Locate the cell with the specified text and output its [X, Y] center coordinate. 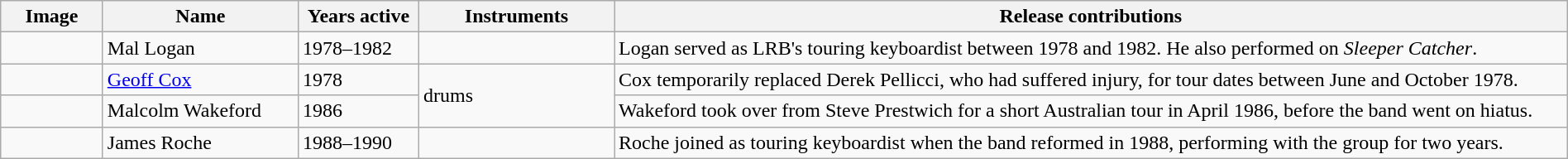
Wakeford took over from Steve Prestwich for a short Australian tour in April 1986, before the band went on hiatus. [1090, 111]
Instruments [516, 17]
James Roche [200, 142]
Years active [358, 17]
Malcolm Wakeford [200, 111]
Mal Logan [200, 48]
1978 [358, 79]
1988–1990 [358, 142]
1986 [358, 111]
Cox temporarily replaced Derek Pellicci, who had suffered injury, for tour dates between June and October 1978. [1090, 79]
1978–1982 [358, 48]
Logan served as LRB's touring keyboardist between 1978 and 1982. He also performed on Sleeper Catcher. [1090, 48]
Roche joined as touring keyboardist when the band reformed in 1988, performing with the group for two years. [1090, 142]
Name [200, 17]
Release contributions [1090, 17]
Image [52, 17]
drums [516, 95]
Geoff Cox [200, 79]
